Determine the [X, Y] coordinate at the center of the cell enclosing the given text.  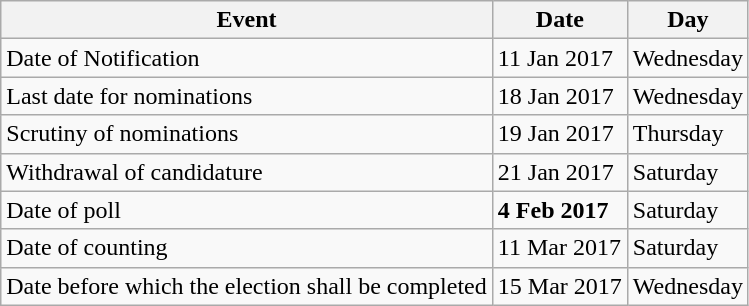
Day [688, 20]
Date [560, 20]
15 Mar 2017 [560, 286]
Withdrawal of candidature [247, 172]
Date before which the election shall be completed [247, 286]
Scrutiny of nominations [247, 134]
11 Mar 2017 [560, 248]
Event [247, 20]
19 Jan 2017 [560, 134]
21 Jan 2017 [560, 172]
4 Feb 2017 [560, 210]
Thursday [688, 134]
18 Jan 2017 [560, 96]
Last date for nominations [247, 96]
Date of poll [247, 210]
Date of Notification [247, 58]
11 Jan 2017 [560, 58]
Date of counting [247, 248]
